Search for the cell housing the specified text and yield its (X, Y) center coordinate. 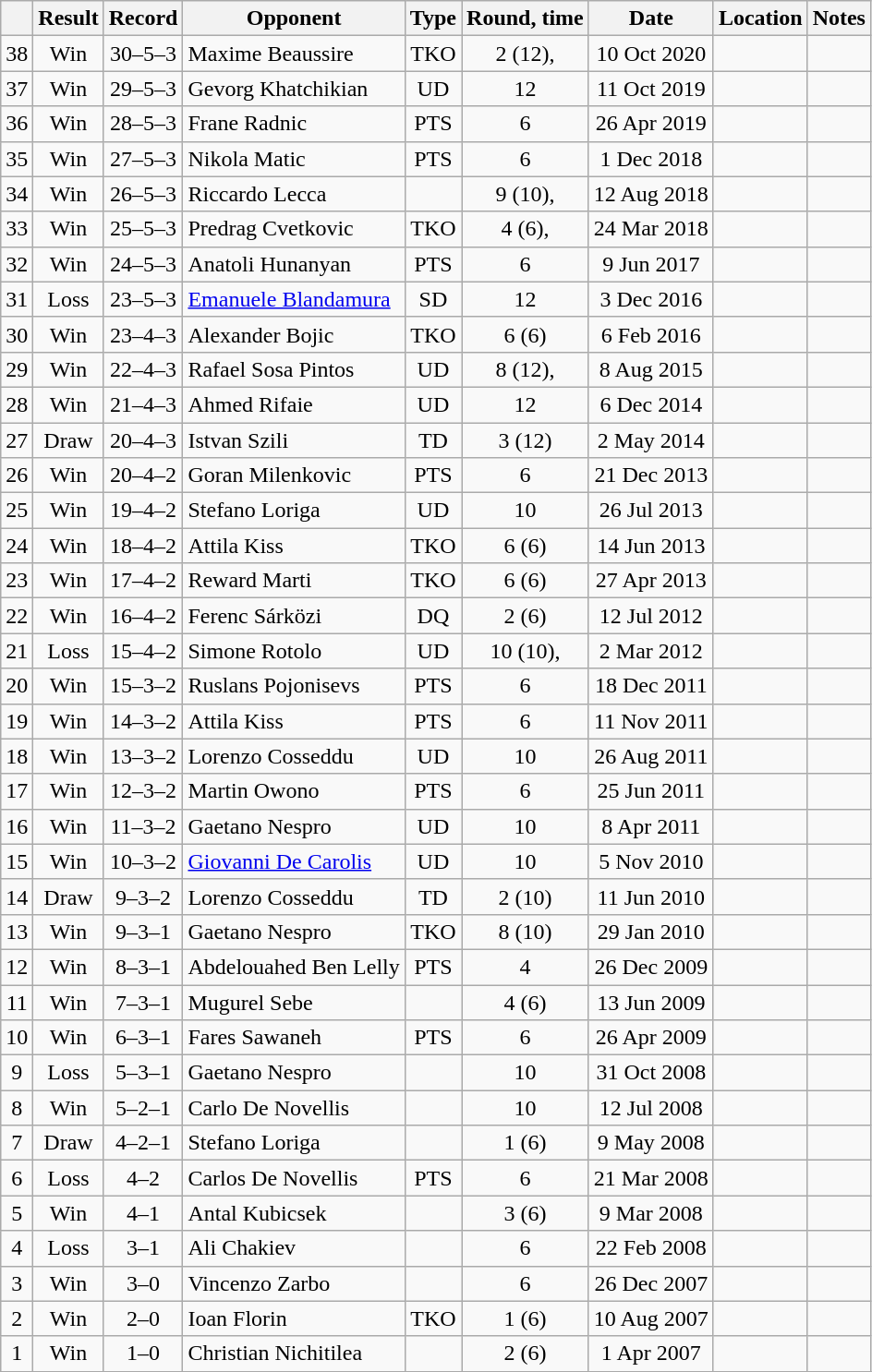
3–0 (143, 1283)
Simone Rotolo (294, 651)
1 (17, 1354)
Christian Nichitilea (294, 1354)
12–3–2 (143, 791)
21–4–3 (143, 404)
3 Dec 2016 (650, 299)
Type (432, 18)
20 (17, 686)
20–4–3 (143, 440)
3 (17, 1283)
9 Mar 2008 (650, 1213)
8 Apr 2011 (650, 826)
Nikola Matic (294, 159)
4 (6), (526, 229)
21 (17, 651)
Date (650, 18)
Location (760, 18)
8–3–1 (143, 967)
31 (17, 299)
10 (10), (526, 651)
Alexander Bojic (294, 334)
13 Jun 2009 (650, 1002)
10 Aug 2007 (650, 1318)
2 (10) (526, 897)
23–5–3 (143, 299)
11 (17, 1002)
Ahmed Rifaie (294, 404)
24–5–3 (143, 264)
SD (432, 299)
18 (17, 756)
Mugurel Sebe (294, 1002)
Riccardo Lecca (294, 194)
12 Jul 2008 (650, 1108)
15–4–2 (143, 651)
6–3–1 (143, 1038)
19 (17, 721)
9–3–2 (143, 897)
16 (17, 826)
7 (17, 1143)
29 Jan 2010 (650, 932)
23 (17, 581)
38 (17, 54)
26 Apr 2009 (650, 1038)
Carlo De Novellis (294, 1108)
Emanuele Blandamura (294, 299)
5 (17, 1213)
22 (17, 616)
27 (17, 440)
31 Oct 2008 (650, 1073)
4–2–1 (143, 1143)
6 Dec 2014 (650, 404)
10 Oct 2020 (650, 54)
14 Jun 2013 (650, 546)
1 Dec 2018 (650, 159)
35 (17, 159)
Ruslans Pojonisevs (294, 686)
18–4–2 (143, 546)
Round, time (526, 18)
2 (12), (526, 54)
4–1 (143, 1213)
9 (10), (526, 194)
26 Jul 2013 (650, 511)
33 (17, 229)
Giovanni De Carolis (294, 861)
10–3–2 (143, 861)
17–4–2 (143, 581)
19–4–2 (143, 511)
25–5–3 (143, 229)
8 Aug 2015 (650, 369)
14 (17, 897)
27–5–3 (143, 159)
5 Nov 2010 (650, 861)
26 Dec 2009 (650, 967)
15 (17, 861)
22–4–3 (143, 369)
Frane Radnic (294, 124)
2 Mar 2012 (650, 651)
5–3–1 (143, 1073)
DQ (432, 616)
13–3–2 (143, 756)
Result (68, 18)
17 (17, 791)
26 (17, 475)
9 Jun 2017 (650, 264)
4 (6) (526, 1002)
25 Jun 2011 (650, 791)
28–5–3 (143, 124)
21 Mar 2008 (650, 1178)
21 Dec 2013 (650, 475)
5–2–1 (143, 1108)
15–3–2 (143, 686)
26–5–3 (143, 194)
Vincenzo Zarbo (294, 1283)
3 (6) (526, 1213)
30 (17, 334)
26 Dec 2007 (650, 1283)
Rafael Sosa Pintos (294, 369)
Ferenc Sárközi (294, 616)
27 Apr 2013 (650, 581)
8 (12), (526, 369)
6 Feb 2016 (650, 334)
13 (17, 932)
25 (17, 511)
22 Feb 2008 (650, 1248)
Abdelouahed Ben Lelly (294, 967)
Reward Marti (294, 581)
Gevorg Khatchikian (294, 89)
Istvan Szili (294, 440)
30–5–3 (143, 54)
Carlos De Novellis (294, 1178)
12 Aug 2018 (650, 194)
37 (17, 89)
7–3–1 (143, 1002)
1 Apr 2007 (650, 1354)
14–3–2 (143, 721)
36 (17, 124)
Maxime Beaussire (294, 54)
20–4–2 (143, 475)
11–3–2 (143, 826)
16–4–2 (143, 616)
9–3–1 (143, 932)
11 Oct 2019 (650, 89)
Fares Sawaneh (294, 1038)
4–2 (143, 1178)
11 Nov 2011 (650, 721)
8 (10) (526, 932)
Ali Chakiev (294, 1248)
Record (143, 18)
3–1 (143, 1248)
3 (12) (526, 440)
29–5–3 (143, 89)
8 (17, 1108)
Goran Milenkovic (294, 475)
26 Apr 2019 (650, 124)
34 (17, 194)
2 (17, 1318)
1–0 (143, 1354)
24 Mar 2018 (650, 229)
32 (17, 264)
26 Aug 2011 (650, 756)
Predrag Cvetkovic (294, 229)
Ioan Florin (294, 1318)
23–4–3 (143, 334)
29 (17, 369)
18 Dec 2011 (650, 686)
Opponent (294, 18)
Anatoli Hunanyan (294, 264)
28 (17, 404)
2–0 (143, 1318)
9 (17, 1073)
2 May 2014 (650, 440)
9 May 2008 (650, 1143)
24 (17, 546)
Martin Owono (294, 791)
12 Jul 2012 (650, 616)
Notes (839, 18)
Antal Kubicsek (294, 1213)
11 Jun 2010 (650, 897)
